Return [X, Y] of the center of cell containing provided text 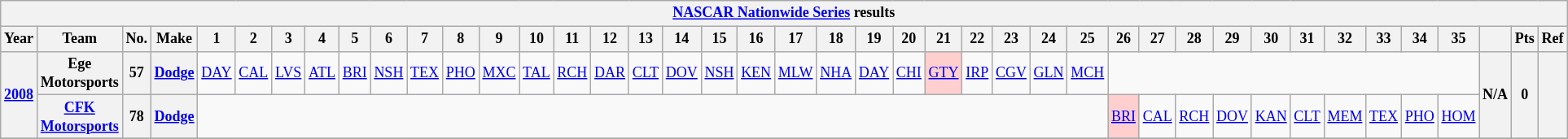
15 [720, 39]
14 [681, 39]
TAL [537, 73]
2 [254, 39]
7 [425, 39]
24 [1049, 39]
3 [288, 39]
MEM [1345, 117]
11 [572, 39]
31 [1307, 39]
Year [20, 39]
25 [1088, 39]
17 [795, 39]
MLW [795, 73]
34 [1420, 39]
Make [174, 39]
KEN [756, 73]
35 [1459, 39]
8 [461, 39]
19 [874, 39]
CGV [1011, 73]
Pts [1524, 39]
23 [1011, 39]
Ref [1553, 39]
22 [977, 39]
33 [1384, 39]
21 [944, 39]
0 [1524, 94]
12 [611, 39]
Ege Motorsports [80, 73]
26 [1123, 39]
NHA [836, 73]
No. [137, 39]
57 [137, 73]
9 [499, 39]
18 [836, 39]
16 [756, 39]
13 [645, 39]
HOM [1459, 117]
CFK Motorsports [80, 117]
10 [537, 39]
1 [217, 39]
4 [322, 39]
LVS [288, 73]
N/A [1496, 94]
KAN [1271, 117]
GTY [944, 73]
20 [909, 39]
28 [1194, 39]
DAR [611, 73]
32 [1345, 39]
5 [355, 39]
MXC [499, 73]
CHI [909, 73]
78 [137, 117]
GLN [1049, 73]
27 [1158, 39]
ATL [322, 73]
IRP [977, 73]
Team [80, 39]
30 [1271, 39]
29 [1233, 39]
2008 [20, 94]
6 [389, 39]
MCH [1088, 73]
NASCAR Nationwide Series results [784, 13]
